Find where the given text appears and provide that cell's center as [X, Y] coordinate. 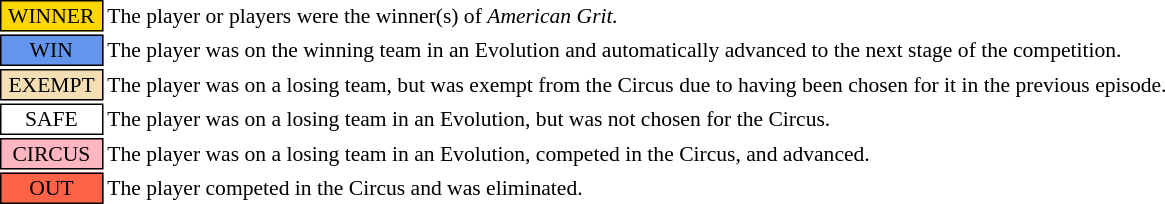
CIRCUS [52, 154]
WINNER [52, 16]
EXEMPT [52, 85]
WIN [52, 50]
SAFE [52, 120]
OUT [52, 188]
